From the cell containing the given text, extract its center point as (X, Y) coordinate. 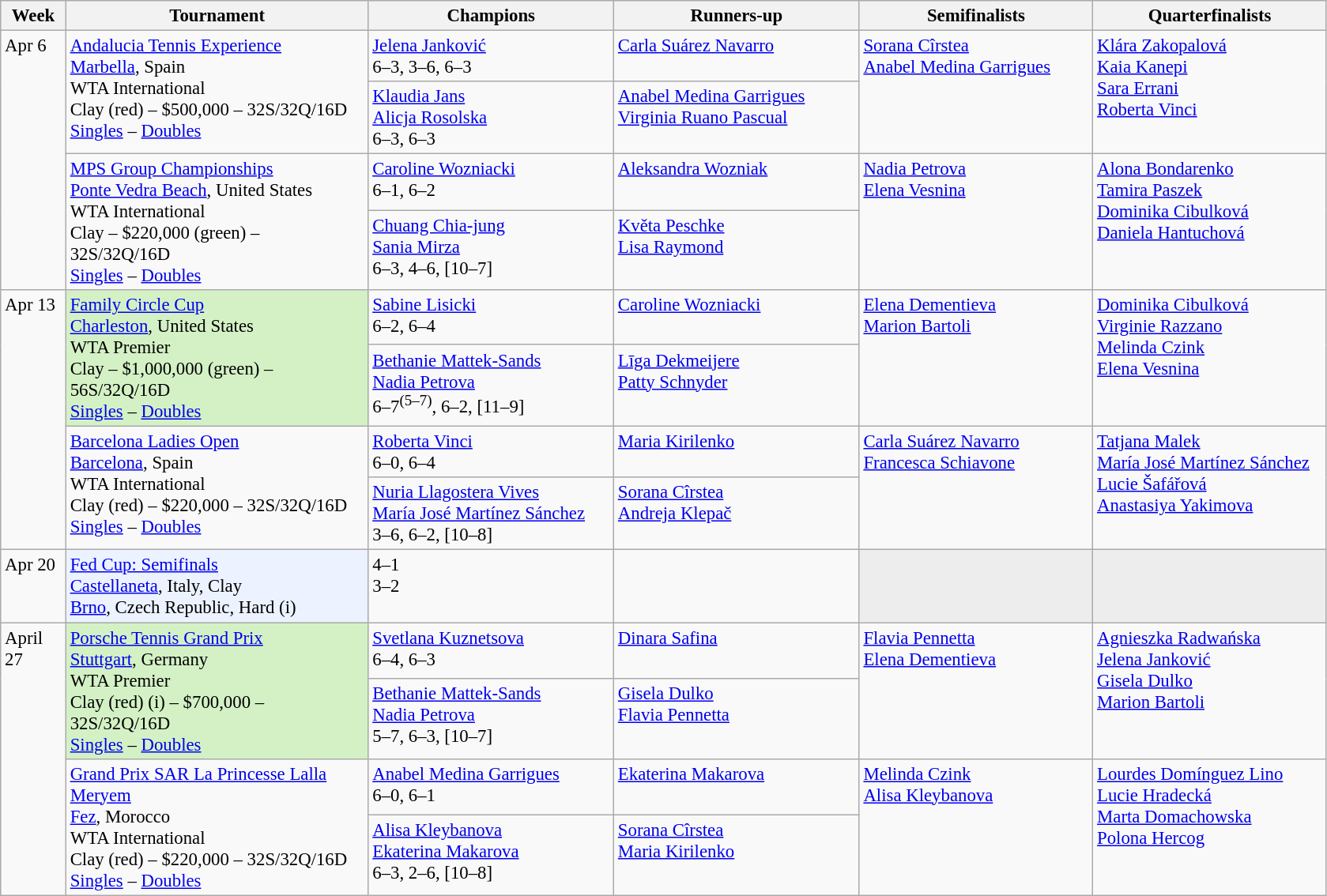
Bethanie Mattek-Sands Nadia Petrova5–7, 6–3, [10–7] (492, 719)
Week (33, 16)
Elena Dementieva Marion Bartoli (976, 359)
Andalucia Tennis ExperienceMarbella, SpainWTA InternationalClay (red) – $500,000 – 32S/32Q/16DSingles – Doubles (217, 92)
Apr 13 (33, 420)
Anabel Medina Garrigues 6–0, 6–1 (492, 787)
Roberta Vinci 6–0, 6–4 (492, 452)
Melinda Czink Alisa Kleybanova (976, 826)
Alisa Kleybanova Ekaterina Makarova6–3, 2–6, [10–8] (492, 855)
Nadia Petrova Elena Vesnina (976, 223)
Anabel Medina Garrigues Virginia Ruano Pascual (737, 118)
4–1 3–2 (492, 586)
Carla Suárez Navarro (737, 57)
Līga Dekmeijere Patty Schnyder (737, 386)
Sabine Lisicki 6–2, 6–4 (492, 318)
Sorana Cîrstea Anabel Medina Garrigues (976, 92)
Bethanie Mattek-Sands Nadia Petrova6–7(5–7), 6–2, [11–9] (492, 386)
Caroline Wozniacki 6–1, 6–2 (492, 182)
Carla Suárez Navarro Francesca Schiavone (976, 488)
Grand Prix SAR La Princesse Lalla MeryemFez, MoroccoWTA InternationalClay (red) – $220,000 – 32S/32Q/16DSingles – Doubles (217, 826)
Barcelona Ladies OpenBarcelona, SpainWTA InternationalClay (red) – $220,000 – 32S/32Q/16DSingles – Doubles (217, 488)
Dominika Cibulková Virginie Razzano Melinda Czink Elena Vesnina (1210, 359)
Svetlana Kuznetsova 6–4, 6–3 (492, 651)
Chuang Chia-jung Sania Mirza 6–3, 4–6, [10–7] (492, 250)
Maria Kirilenko (737, 452)
Gisela Dulko Flavia Pennetta (737, 719)
Fed Cup: Semifinals Castellaneta, Italy, Clay Brno, Czech Republic, Hard (i) (217, 586)
Champions (492, 16)
Dinara Safina (737, 651)
Apr 6 (33, 161)
Aleksandra Wozniak (737, 182)
Jelena Janković 6–3, 3–6, 6–3 (492, 57)
Květa Peschke Lisa Raymond (737, 250)
Semifinalists (976, 16)
Alona Bondarenko Tamira Paszek Dominika Cibulková Daniela Hantuchová (1210, 223)
April 27 (33, 759)
Caroline Wozniacki (737, 318)
Klára Zakopalová Kaia Kanepi Sara Errani Roberta Vinci (1210, 92)
Sorana Cîrstea Andreja Klepač (737, 514)
Nuria Llagostera Vives María José Martínez Sánchez3–6, 6–2, [10–8] (492, 514)
Runners-up (737, 16)
Ekaterina Makarova (737, 787)
Apr 20 (33, 586)
Tatjana Malek María José Martínez Sánchez Lucie Šafářová Anastasiya Yakimova (1210, 488)
Agnieszka Radwańska Jelena Janković Gisela Dulko Marion Bartoli (1210, 691)
Porsche Tennis Grand PrixStuttgart, GermanyWTA PremierClay (red) (i) – $700,000 – 32S/32Q/16DSingles – Doubles (217, 691)
Family Circle Cup Charleston, United StatesWTA PremierClay – $1,000,000 (green) – 56S/32Q/16DSingles – Doubles (217, 359)
Tournament (217, 16)
MPS Group Championships Ponte Vedra Beach, United StatesWTA InternationalClay – $220,000 (green) – 32S/32Q/16DSingles – Doubles (217, 223)
Quarterfinalists (1210, 16)
Lourdes Domínguez Lino Lucie Hradecká Marta Domachowska Polona Hercog (1210, 826)
Sorana Cîrstea Maria Kirilenko (737, 855)
Klaudia Jans Alicja Rosolska6–3, 6–3 (492, 118)
Flavia Pennetta Elena Dementieva (976, 691)
